Pinpoint the cell where the given text exists, returning its [X, Y] midpoint coordinate. 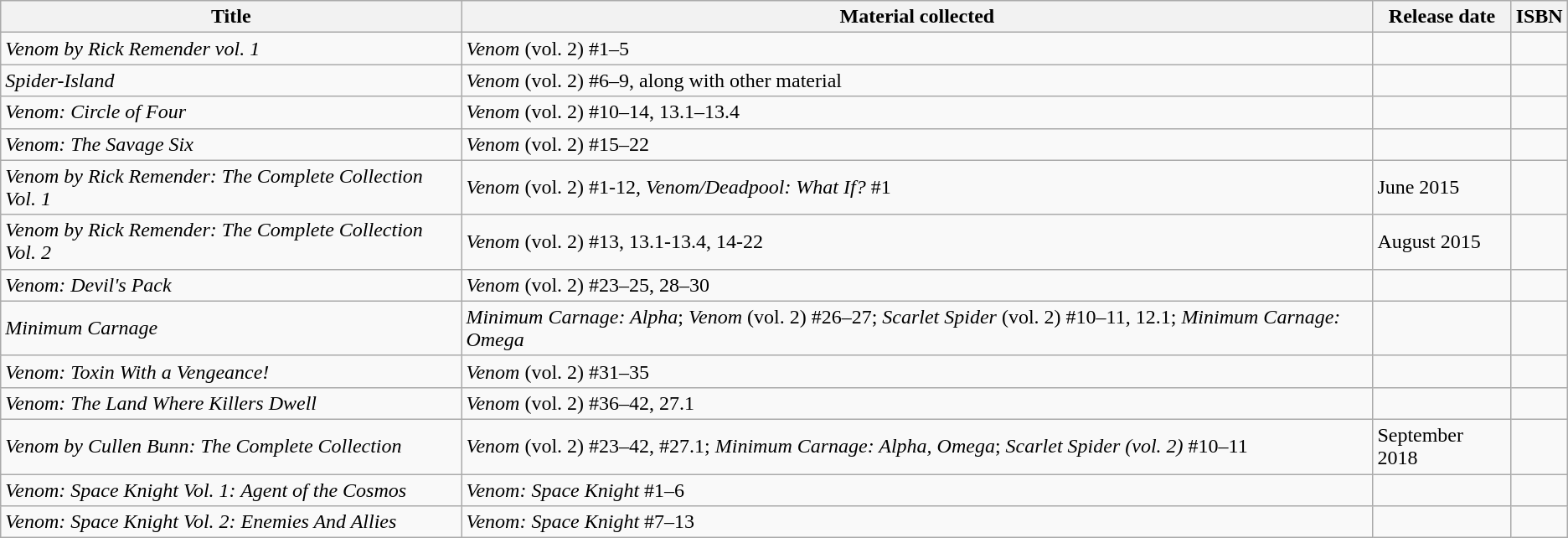
Venom (vol. 2) #31–35 [917, 371]
Venom by Cullen Bunn: The Complete Collection [231, 446]
Venom: Space Knight #7–13 [917, 522]
Venom by Rick Remender: The Complete Collection Vol. 2 [231, 241]
Title [231, 17]
Venom (vol. 2) #36–42, 27.1 [917, 403]
Venom: Toxin With a Vengeance! [231, 371]
Venom: Devil's Pack [231, 285]
Venom (vol. 2) #13, 13.1-13.4, 14-22 [917, 241]
Material collected [917, 17]
June 2015 [1442, 188]
Venom (vol. 2) #1–5 [917, 49]
Venom (vol. 2) #1-12, Venom/Deadpool: What If? #1 [917, 188]
Venom (vol. 2) #23–42, #27.1; Minimum Carnage: Alpha, Omega; Scarlet Spider (vol. 2) #10–11 [917, 446]
Minimum Carnage [231, 328]
Venom (vol. 2) #6–9, along with other material [917, 80]
Release date [1442, 17]
August 2015 [1442, 241]
ISBN [1540, 17]
Venom: Space Knight #1–6 [917, 490]
September 2018 [1442, 446]
Venom (vol. 2) #23–25, 28–30 [917, 285]
Venom (vol. 2) #15–22 [917, 144]
Venom: Space Knight Vol. 1: Agent of the Cosmos [231, 490]
Venom (vol. 2) #10–14, 13.1–13.4 [917, 112]
Venom: Space Knight Vol. 2: Enemies And Allies [231, 522]
Spider-Island [231, 80]
Venom: Circle of Four [231, 112]
Venom by Rick Remender vol. 1 [231, 49]
Venom: The Savage Six [231, 144]
Venom: The Land Where Killers Dwell [231, 403]
Minimum Carnage: Alpha; Venom (vol. 2) #26–27; Scarlet Spider (vol. 2) #10–11, 12.1; Minimum Carnage: Omega [917, 328]
Venom by Rick Remender: The Complete Collection Vol. 1 [231, 188]
